Extract the (x, y) coordinate from the center of the cell holding the provided text.  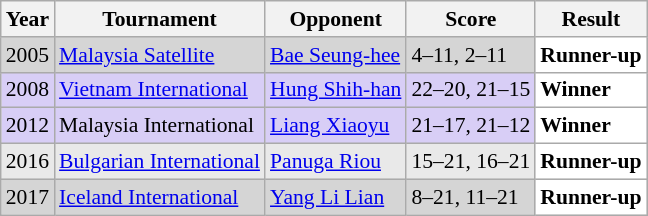
15–21, 16–21 (470, 162)
2008 (28, 90)
2012 (28, 126)
Bulgarian International (160, 162)
Opponent (336, 19)
Hung Shih-han (336, 90)
Year (28, 19)
Iceland International (160, 197)
2005 (28, 55)
Panuga Riou (336, 162)
4–11, 2–11 (470, 55)
8–21, 11–21 (470, 197)
2016 (28, 162)
2017 (28, 197)
Yang Li Lian (336, 197)
Malaysia Satellite (160, 55)
Liang Xiaoyu (336, 126)
21–17, 21–12 (470, 126)
Vietnam International (160, 90)
Tournament (160, 19)
Bae Seung-hee (336, 55)
Score (470, 19)
Result (590, 19)
22–20, 21–15 (470, 90)
Malaysia International (160, 126)
